For the text-containing cell, return its midpoint in (X, Y) coordinate format. 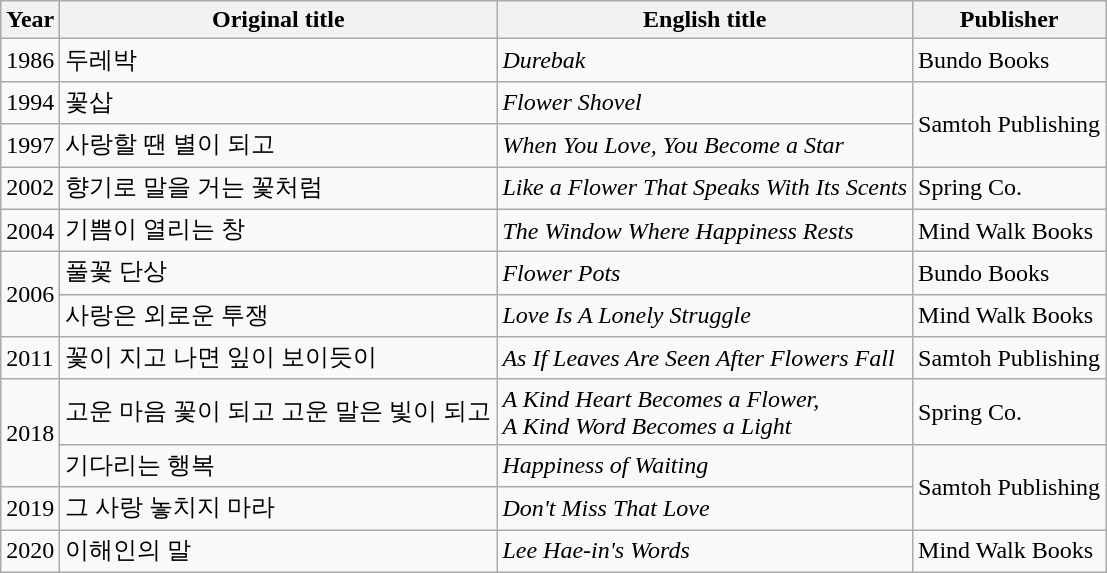
기쁨이 열리는 창 (278, 230)
Happiness of Waiting (705, 466)
Publisher (1010, 20)
2004 (30, 230)
1997 (30, 146)
Love Is A Lonely Struggle (705, 316)
꽃삽 (278, 102)
Flower Pots (705, 274)
1986 (30, 60)
1994 (30, 102)
사랑은 외로운 투쟁 (278, 316)
The Window Where Happiness Rests (705, 230)
Year (30, 20)
사랑할 땐 별이 되고 (278, 146)
향기로 말을 거는 꽃처럼 (278, 188)
Like a Flower That Speaks With Its Scents (705, 188)
English title (705, 20)
그 사랑 놓치지 마라 (278, 508)
기다리는 행복 (278, 466)
As If Leaves Are Seen After Flowers Fall (705, 358)
Flower Shovel (705, 102)
Lee Hae-in's Words (705, 552)
2006 (30, 294)
꽃이 지고 나면 잎이 보이듯이 (278, 358)
When You Love, You Become a Star (705, 146)
2018 (30, 433)
Don't Miss That Love (705, 508)
두레박 (278, 60)
2019 (30, 508)
고운 마음 꽃이 되고 고운 말은 빛이 되고 (278, 412)
이해인의 말 (278, 552)
풀꽃 단상 (278, 274)
Original title (278, 20)
2020 (30, 552)
2002 (30, 188)
2011 (30, 358)
A Kind Heart Becomes a Flower, A Kind Word Becomes a Light (705, 412)
Durebak (705, 60)
